For the text-containing cell, return its midpoint in (x, y) coordinate format. 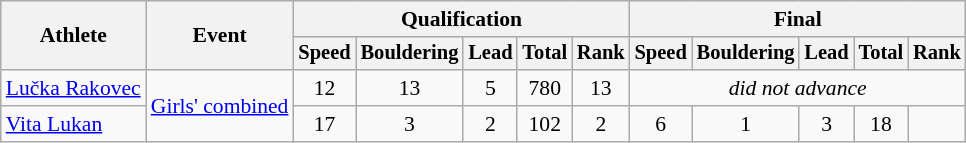
18 (882, 124)
780 (544, 88)
Final (798, 19)
6 (661, 124)
Athlete (74, 36)
Girls' combined (220, 106)
102 (544, 124)
17 (324, 124)
12 (324, 88)
Event (220, 36)
Lučka Rakovec (74, 88)
5 (490, 88)
Qualification (461, 19)
did not advance (798, 88)
1 (746, 124)
Vita Lukan (74, 124)
